Pinpoint the cell where the given text exists, returning its [X, Y] midpoint coordinate. 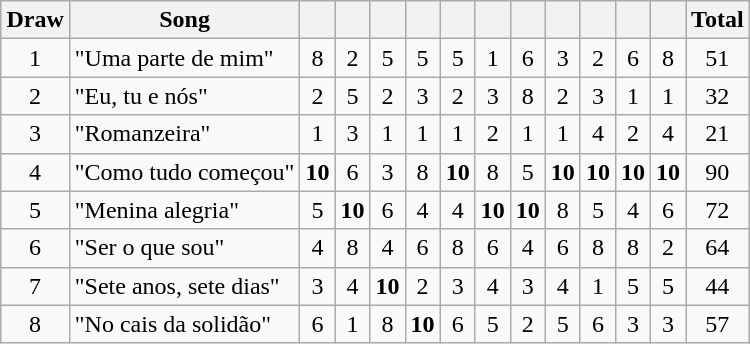
Total [718, 20]
"Eu, tu e nós" [184, 96]
44 [718, 286]
"No cais da solidão" [184, 324]
"Como tudo começou" [184, 172]
57 [718, 324]
90 [718, 172]
21 [718, 134]
"Menina alegria" [184, 210]
Draw [35, 20]
32 [718, 96]
"Sete anos, sete dias" [184, 286]
64 [718, 248]
7 [35, 286]
"Uma parte de mim" [184, 58]
51 [718, 58]
Song [184, 20]
72 [718, 210]
"Ser o que sou" [184, 248]
"Romanzeira" [184, 134]
